Locate the cell with the specified text and output its (X, Y) center coordinate. 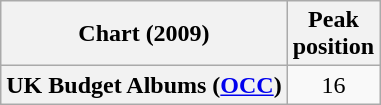
Peakposition (333, 34)
Chart (2009) (144, 34)
UK Budget Albums (OCC) (144, 85)
16 (333, 85)
